Provide the (X, Y) coordinate of the cell's center where the given text is located.  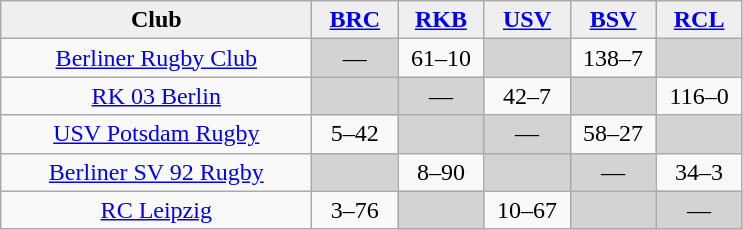
USV (527, 20)
58–27 (613, 134)
RCL (699, 20)
RKB (441, 20)
Berliner SV 92 Rugby (156, 172)
Berliner Rugby Club (156, 58)
BRC (355, 20)
10–67 (527, 210)
RC Leipzig (156, 210)
61–10 (441, 58)
RK 03 Berlin (156, 96)
Club (156, 20)
116–0 (699, 96)
5–42 (355, 134)
BSV (613, 20)
42–7 (527, 96)
USV Potsdam Rugby (156, 134)
3–76 (355, 210)
8–90 (441, 172)
138–7 (613, 58)
34–3 (699, 172)
